Locate the cell with the specified text and output its (x, y) center coordinate. 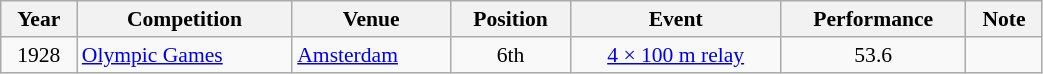
1928 (39, 55)
Amsterdam (371, 55)
Performance (874, 19)
Event (676, 19)
4 × 100 m relay (676, 55)
Competition (184, 19)
53.6 (874, 55)
Position (510, 19)
Olympic Games (184, 55)
Venue (371, 19)
6th (510, 55)
Year (39, 19)
Note (1004, 19)
